Provide the [X, Y] coordinate of the cell's center where the given text is located.  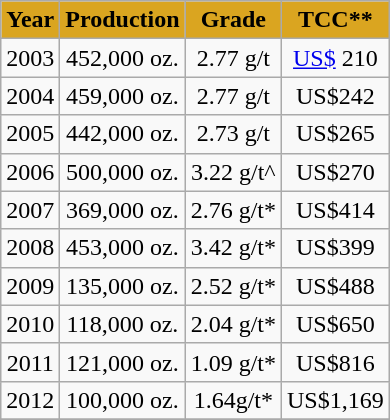
2.52 g/t* [233, 286]
118,000 oz. [122, 324]
2010 [30, 324]
US$265 [336, 134]
US$270 [336, 172]
100,000 oz. [122, 400]
2.04 g/t* [233, 324]
459,000 oz. [122, 96]
121,000 oz. [122, 362]
452,000 oz. [122, 58]
2006 [30, 172]
Year [30, 20]
US$ 210 [336, 58]
442,000 oz. [122, 134]
1.64g/t* [233, 400]
US$816 [336, 362]
2005 [30, 134]
US$1,169 [336, 400]
US$414 [336, 210]
2009 [30, 286]
US$399 [336, 248]
US$242 [336, 96]
2012 [30, 400]
3.22 g/t^ [233, 172]
2.73 g/t [233, 134]
2007 [30, 210]
2008 [30, 248]
2004 [30, 96]
453,000 oz. [122, 248]
Grade [233, 20]
US$650 [336, 324]
500,000 oz. [122, 172]
2011 [30, 362]
Production [122, 20]
2.76 g/t* [233, 210]
US$488 [336, 286]
3.42 g/t* [233, 248]
369,000 oz. [122, 210]
2003 [30, 58]
135,000 oz. [122, 286]
1.09 g/t* [233, 362]
TCC** [336, 20]
